Extract the [X, Y] coordinate from the center of the cell holding the provided text.  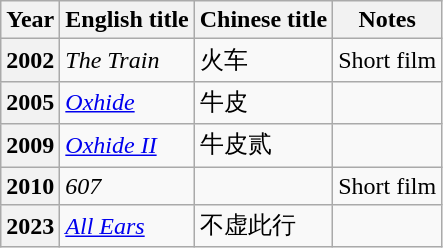
607 [127, 185]
Notes [388, 20]
English title [127, 20]
2005 [30, 102]
Oxhide [127, 102]
Chinese title [263, 20]
牛皮 [263, 102]
火车 [263, 60]
Oxhide II [127, 146]
2009 [30, 146]
The Train [127, 60]
2010 [30, 185]
2002 [30, 60]
2023 [30, 226]
All Ears [127, 226]
Year [30, 20]
不虚此行 [263, 226]
牛皮贰 [263, 146]
